Return [x, y] of the center of cell containing provided text 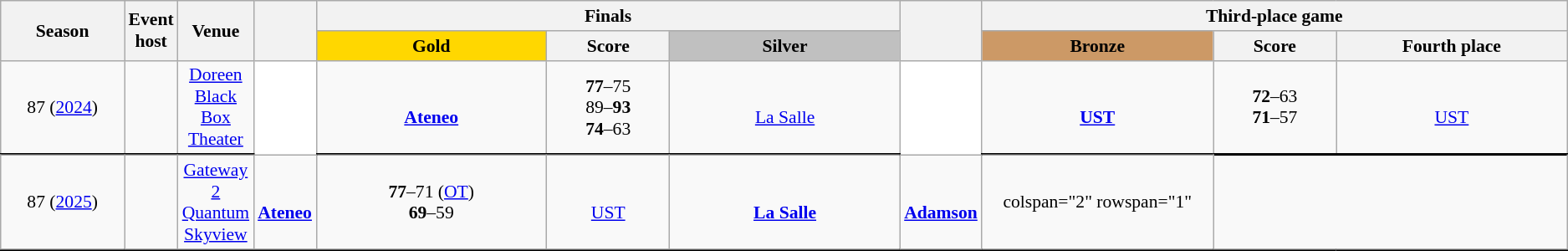
Adamson [941, 202]
Silver [784, 46]
Bronze [1097, 46]
77–71 (OT)69–59 [432, 202]
colspan="2" rowspan="1" [1097, 202]
Gateway 2 Quantum Skyview [216, 202]
Third-place game [1274, 16]
87 (2025) [63, 202]
Finals [608, 16]
Season [63, 30]
72–6371–57 [1274, 107]
77–7589–9374–63 [607, 107]
Event host [151, 30]
Gold [432, 46]
87 (2024) [63, 107]
Fourth place [1452, 46]
Doreen Black Box Theater [216, 107]
Venue [216, 30]
